Scan for the cell matching the given text and deliver its [x, y] coordinate at center. 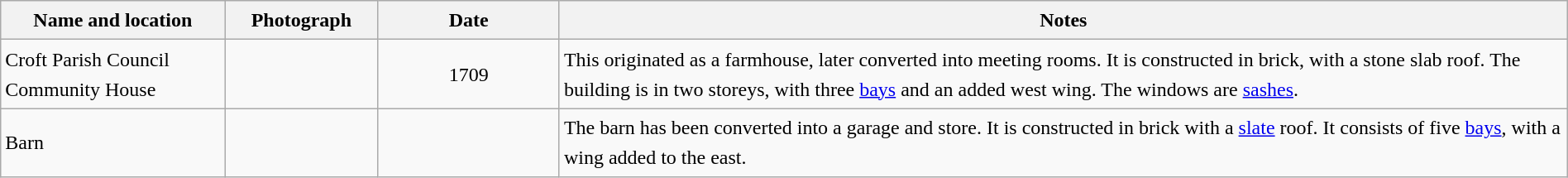
Name and location [112, 20]
1709 [468, 75]
Photograph [301, 20]
Date [468, 20]
Barn [112, 142]
Croft Parish Council Community House [112, 75]
Notes [1064, 20]
